Provide the (X, Y) coordinate of the cell's center where the given text is located.  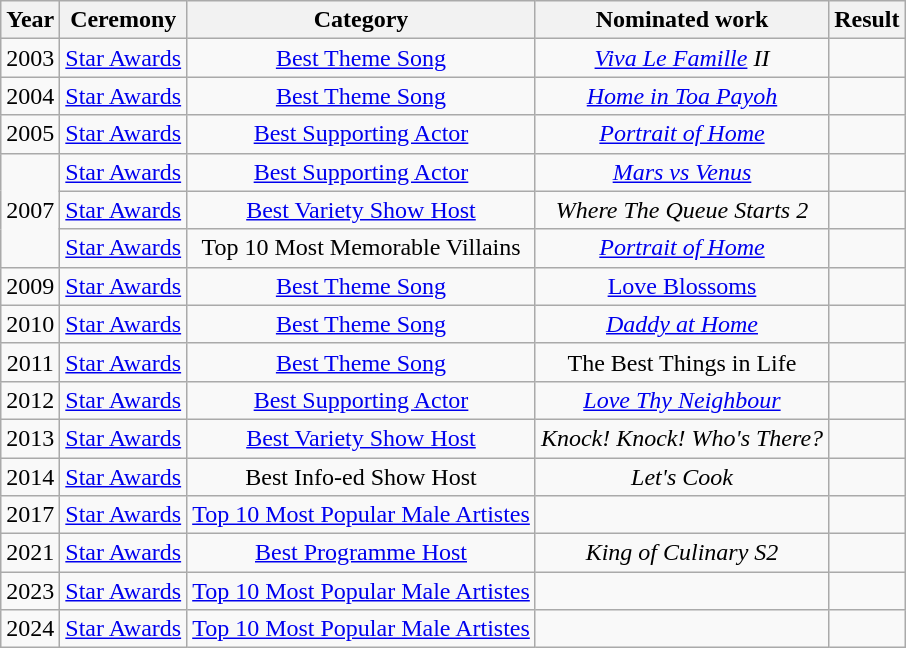
Ceremony (124, 20)
2013 (30, 438)
Viva Le Famille II (682, 58)
Best Programme Host (362, 553)
2003 (30, 58)
2024 (30, 629)
Year (30, 20)
Category (362, 20)
King of Culinary S2 (682, 553)
2017 (30, 515)
Result (867, 20)
Home in Toa Payoh (682, 96)
2007 (30, 210)
2011 (30, 362)
2005 (30, 134)
Love Blossoms (682, 286)
2010 (30, 324)
Nominated work (682, 20)
Love Thy Neighbour (682, 400)
Top 10 Most Memorable Villains (362, 248)
The Best Things in Life (682, 362)
2023 (30, 591)
2004 (30, 96)
Mars vs Venus (682, 172)
2012 (30, 400)
Where The Queue Starts 2 (682, 210)
Knock! Knock! Who's There? (682, 438)
Let's Cook (682, 477)
2021 (30, 553)
2009 (30, 286)
2014 (30, 477)
Best Info-ed Show Host (362, 477)
Daddy at Home (682, 324)
